Scan for the cell matching the given text and deliver its [X, Y] coordinate at center. 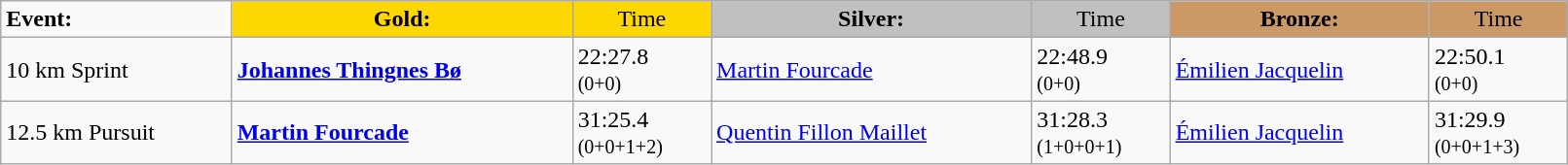
12.5 km Pursuit [117, 132]
Gold: [402, 19]
Silver: [872, 19]
Quentin Fillon Maillet [872, 132]
31:25.4(0+0+1+2) [641, 132]
31:29.9(0+0+1+3) [1498, 132]
Event: [117, 19]
22:27.8(0+0) [641, 70]
10 km Sprint [117, 70]
22:48.9(0+0) [1101, 70]
31:28.3(1+0+0+1) [1101, 132]
Bronze: [1299, 19]
Johannes Thingnes Bø [402, 70]
22:50.1(0+0) [1498, 70]
